Return (X, Y) of the center of cell containing provided text 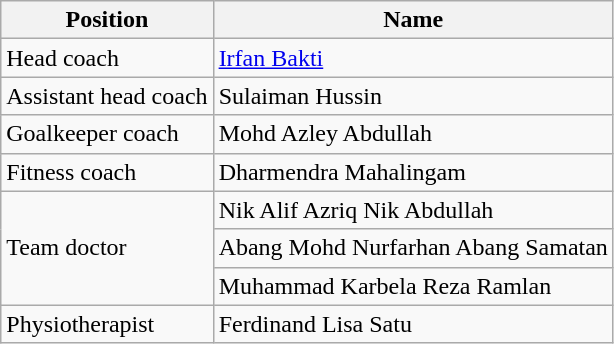
Fitness coach (107, 172)
Abang Mohd Nurfarhan Abang Samatan (413, 248)
Physiotherapist (107, 324)
Irfan Bakti (413, 58)
Name (413, 20)
Goalkeeper coach (107, 134)
Muhammad Karbela Reza Ramlan (413, 286)
Head coach (107, 58)
Nik Alif Azriq Nik Abdullah (413, 210)
Dharmendra Mahalingam (413, 172)
Mohd Azley Abdullah (413, 134)
Team doctor (107, 248)
Assistant head coach (107, 96)
Sulaiman Hussin (413, 96)
Position (107, 20)
Ferdinand Lisa Satu (413, 324)
